Pinpoint the cell where the given text exists, returning its [X, Y] midpoint coordinate. 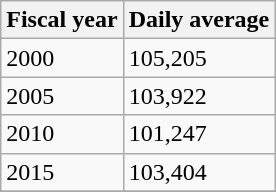
2000 [62, 58]
Daily average [199, 20]
103,404 [199, 172]
2005 [62, 96]
101,247 [199, 134]
2010 [62, 134]
Fiscal year [62, 20]
103,922 [199, 96]
105,205 [199, 58]
2015 [62, 172]
